Scan for the cell matching the given text and deliver its [X, Y] coordinate at center. 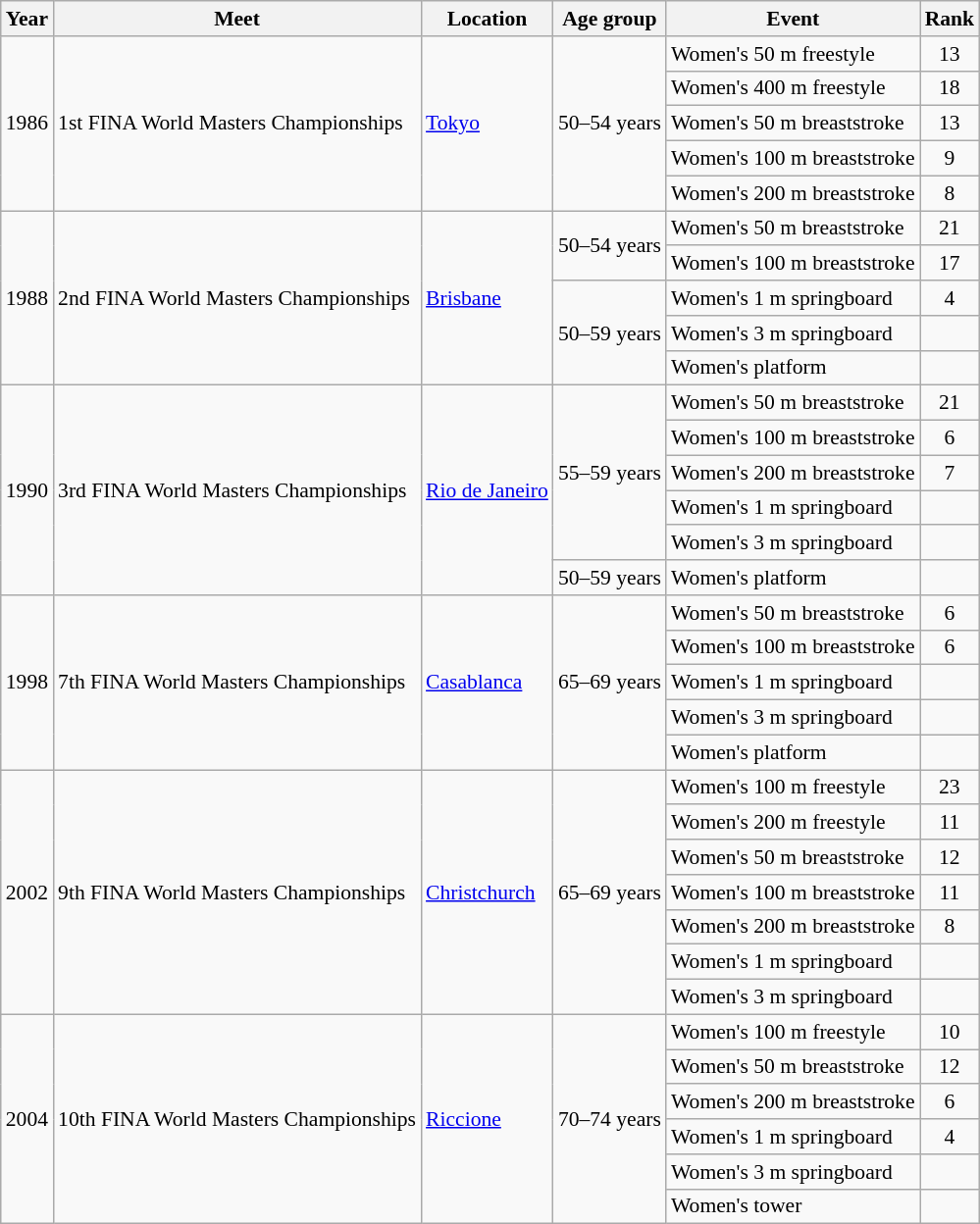
Meet [237, 19]
Women's 200 m freestyle [793, 823]
1988 [27, 298]
Women's 50 m freestyle [793, 54]
18 [950, 88]
9 [950, 159]
2nd FINA World Masters Championships [237, 298]
Christchurch [487, 892]
Event [793, 19]
9th FINA World Masters Championships [237, 892]
Rio de Janeiro [487, 490]
Casablanca [487, 683]
Rank [950, 19]
Location [487, 19]
23 [950, 788]
7 [950, 473]
55–59 years [610, 473]
Women's 400 m freestyle [793, 88]
1998 [27, 683]
Age group [610, 19]
17 [950, 264]
2002 [27, 892]
10th FINA World Masters Championships [237, 1119]
10 [950, 1032]
2004 [27, 1119]
1990 [27, 490]
70–74 years [610, 1119]
Riccione [487, 1119]
Year [27, 19]
1986 [27, 124]
Women's tower [793, 1206]
1st FINA World Masters Championships [237, 124]
Tokyo [487, 124]
7th FINA World Masters Championships [237, 683]
Brisbane [487, 298]
3rd FINA World Masters Championships [237, 490]
